Output the (x, y) coordinate of the center of the cell containing the given text.  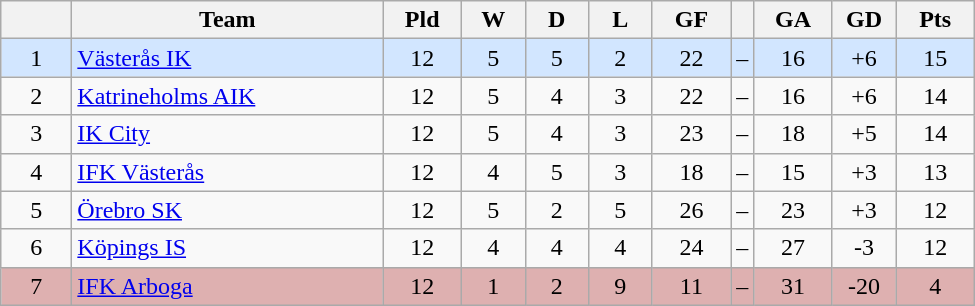
-20 (864, 286)
Team (228, 20)
W (493, 20)
Örebro SK (228, 210)
24 (692, 248)
9 (621, 286)
31 (794, 286)
13 (936, 172)
Västerås IK (228, 58)
GA (794, 20)
11 (692, 286)
GD (864, 20)
6 (36, 248)
IFK Arboga (228, 286)
26 (692, 210)
D (557, 20)
Katrineholms AIK (228, 96)
27 (794, 248)
-3 (864, 248)
Pts (936, 20)
GF (692, 20)
+5 (864, 134)
Köpings IS (228, 248)
IFK Västerås (228, 172)
IK City (228, 134)
L (621, 20)
7 (36, 286)
Pld (422, 20)
